Locate the cell with the specified text and output its [X, Y] center coordinate. 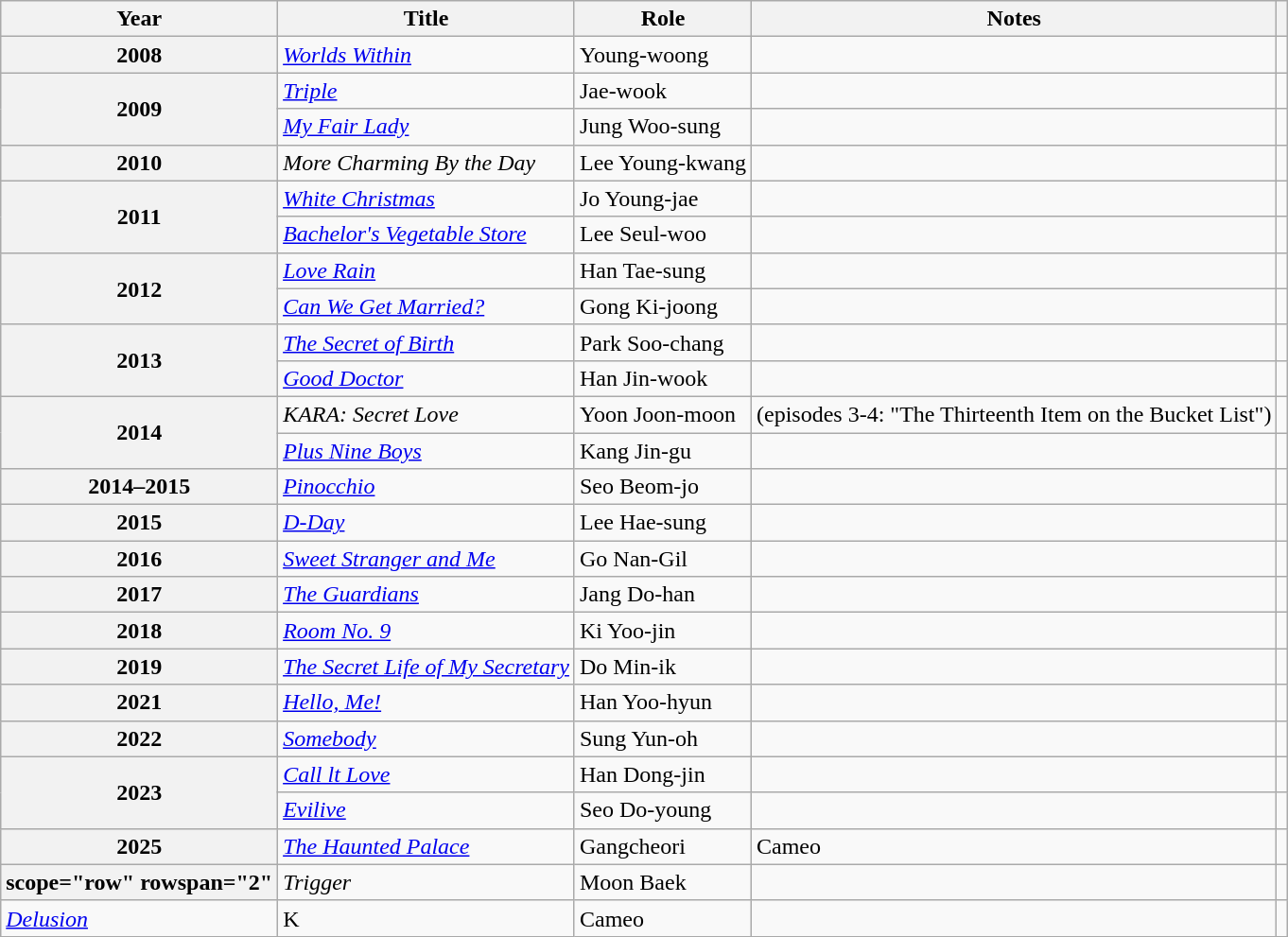
Moon Baek [662, 882]
Somebody [426, 738]
Love Rain [426, 270]
Sweet Stranger and Me [426, 559]
(episodes 3-4: "The Thirteenth Item on the Bucket List") [1014, 414]
Triple [426, 91]
Seo Beom-jo [662, 487]
Jung Woo-sung [662, 127]
Evilive [426, 810]
2012 [140, 288]
2016 [140, 559]
Han Yoo-hyun [662, 703]
Seo Do-young [662, 810]
D-Day [426, 523]
Sung Yun-oh [662, 738]
2010 [140, 163]
Gong Ki-joong [662, 306]
2017 [140, 595]
More Charming By the Day [426, 163]
2021 [140, 703]
Jae-wook [662, 91]
Delusion [140, 918]
Lee Seul-woo [662, 234]
The Haunted Palace [426, 846]
Pinocchio [426, 487]
Jo Young-jae [662, 199]
The Secret Life of My Secretary [426, 667]
Hello, Me! [426, 703]
2009 [140, 109]
Han Dong-jin [662, 774]
Plus Nine Boys [426, 451]
2023 [140, 792]
White Christmas [426, 199]
2013 [140, 360]
Park Soo-chang [662, 342]
Notes [1014, 19]
Kang Jin-gu [662, 451]
2019 [140, 667]
Year [140, 19]
Title [426, 19]
2011 [140, 217]
Do Min-ik [662, 667]
The Secret of Birth [426, 342]
2025 [140, 846]
Bachelor's Vegetable Store [426, 234]
The Guardians [426, 595]
Young-woong [662, 55]
Lee Hae-sung [662, 523]
2018 [140, 631]
Gangcheori [662, 846]
Yoon Joon-moon [662, 414]
2022 [140, 738]
My Fair Lady [426, 127]
Ki Yoo-jin [662, 631]
Room No. 9 [426, 631]
K [426, 918]
Can We Get Married? [426, 306]
Go Nan-Gil [662, 559]
Trigger [426, 882]
Jang Do-han [662, 595]
2014–2015 [140, 487]
2008 [140, 55]
Lee Young-kwang [662, 163]
Han Tae-sung [662, 270]
2015 [140, 523]
Call lt Love [426, 774]
KARA: Secret Love [426, 414]
Worlds Within [426, 55]
Good Doctor [426, 378]
Han Jin-wook [662, 378]
2014 [140, 432]
scope="row" rowspan="2" [140, 882]
Role [662, 19]
